Capture the cell that displays the provided text and extract its (x, y) central coordinate. 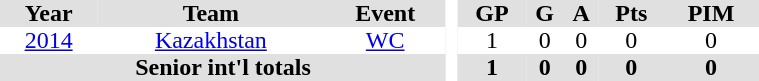
Event (385, 14)
G (545, 14)
GP (492, 14)
Pts (632, 14)
PIM (712, 14)
Team (210, 14)
WC (385, 40)
Year (48, 14)
Senior int'l totals (223, 68)
2014 (48, 40)
Kazakhstan (210, 40)
A (582, 14)
